From the cell containing the given text, extract its center point as [X, Y] coordinate. 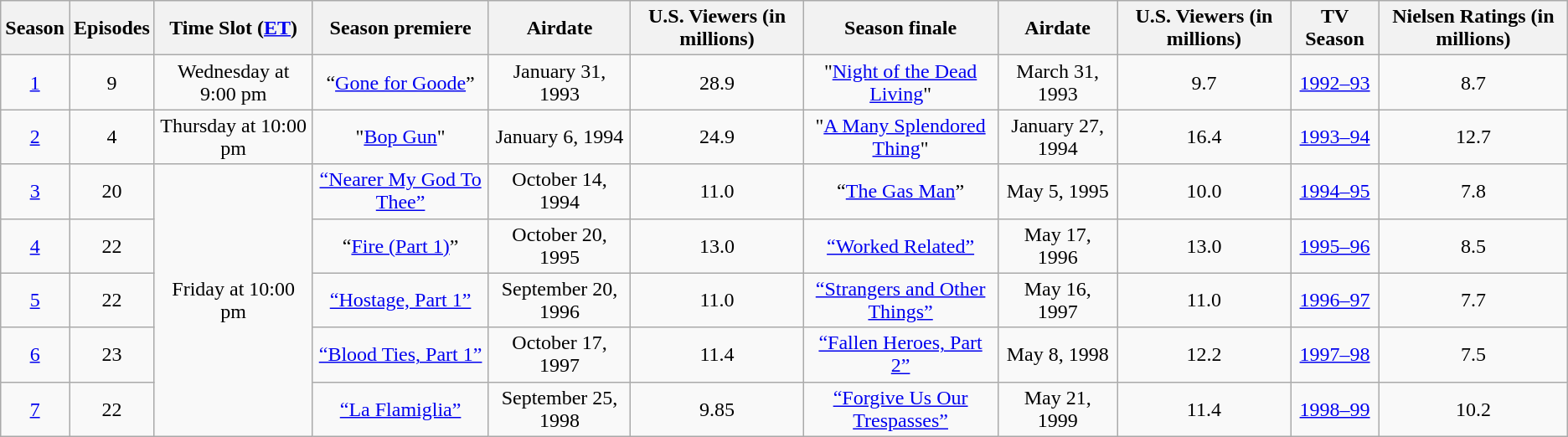
October 14, 1994 [560, 191]
March 31, 1993 [1057, 82]
May 16, 1997 [1057, 300]
6 [35, 355]
Thursday at 10:00 pm [233, 137]
1996–97 [1335, 300]
28.9 [717, 82]
7.8 [1474, 191]
1992–93 [1335, 82]
5 [35, 300]
January 27, 1994 [1057, 137]
September 25, 1998 [560, 409]
May 5, 1995 [1057, 191]
1994–95 [1335, 191]
“Nearer My God To Thee” [400, 191]
“La Flamiglia” [400, 409]
23 [111, 355]
Episodes [111, 28]
16.4 [1204, 137]
7.7 [1474, 300]
1 [35, 82]
1995–96 [1335, 246]
October 17, 1997 [560, 355]
“Gone for Goode” [400, 82]
September 20, 1996 [560, 300]
May 8, 1998 [1057, 355]
"Night of the Dead Living" [900, 82]
9 [111, 82]
8.7 [1474, 82]
May 17, 1996 [1057, 246]
“Fallen Heroes, Part 2” [900, 355]
TV Season [1335, 28]
10.0 [1204, 191]
“Blood Ties, Part 1” [400, 355]
“Strangers and Other Things” [900, 300]
"Bop Gun" [400, 137]
Nielsen Ratings (in millions) [1474, 28]
Wednesday at 9:00 pm [233, 82]
2 [35, 137]
8.5 [1474, 246]
3 [35, 191]
10.2 [1474, 409]
“Hostage, Part 1” [400, 300]
7.5 [1474, 355]
12.2 [1204, 355]
January 6, 1994 [560, 137]
9.85 [717, 409]
7 [35, 409]
24.9 [717, 137]
January 31, 1993 [560, 82]
Season [35, 28]
1998–99 [1335, 409]
20 [111, 191]
“The Gas Man” [900, 191]
1993–94 [1335, 137]
Friday at 10:00 pm [233, 300]
“Forgive Us Our Trespasses” [900, 409]
“Fire (Part 1)” [400, 246]
Season premiere [400, 28]
"A Many Splendored Thing" [900, 137]
Time Slot (ET) [233, 28]
1997–98 [1335, 355]
Season finale [900, 28]
12.7 [1474, 137]
“Worked Related” [900, 246]
October 20, 1995 [560, 246]
9.7 [1204, 82]
May 21, 1999 [1057, 409]
